Identify which cell holds the provided text, then report its [x, y] central coordinate. 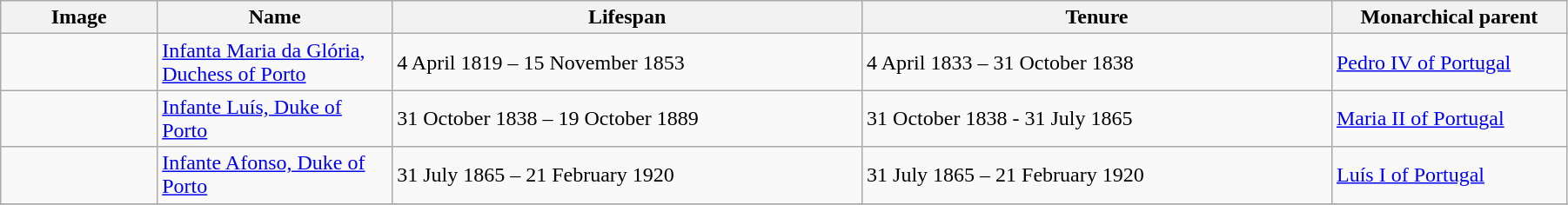
31 October 1838 - 31 July 1865 [1097, 118]
Lifespan [627, 17]
Image [79, 17]
Tenure [1097, 17]
Monarchical parent [1449, 17]
Luís I of Portugal [1449, 175]
Infante Afonso, Duke of Porto [275, 175]
Maria II of Portugal [1449, 118]
31 October 1838 – 19 October 1889 [627, 118]
Name [275, 17]
Pedro IV of Portugal [1449, 63]
4 April 1819 – 15 November 1853 [627, 63]
Infante Luís, Duke of Porto [275, 118]
4 April 1833 – 31 October 1838 [1097, 63]
Infanta Maria da Glória, Duchess of Porto [275, 63]
